Provide the [X, Y] coordinate of the cell's center where the given text is located.  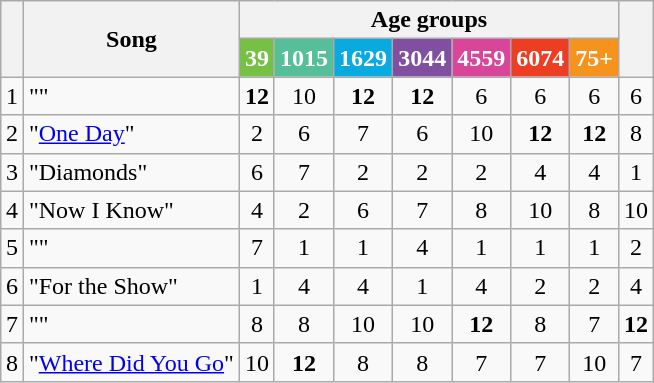
"One Day" [131, 134]
3 [12, 172]
1015 [304, 58]
Age groups [428, 20]
3044 [422, 58]
5 [12, 248]
6074 [540, 58]
39 [256, 58]
"For the Show" [131, 286]
75+ [594, 58]
1629 [364, 58]
"Diamonds" [131, 172]
Song [131, 39]
"Now I Know" [131, 210]
"Where Did You Go" [131, 362]
4559 [482, 58]
